Capture the cell that displays the provided text and extract its [x, y] central coordinate. 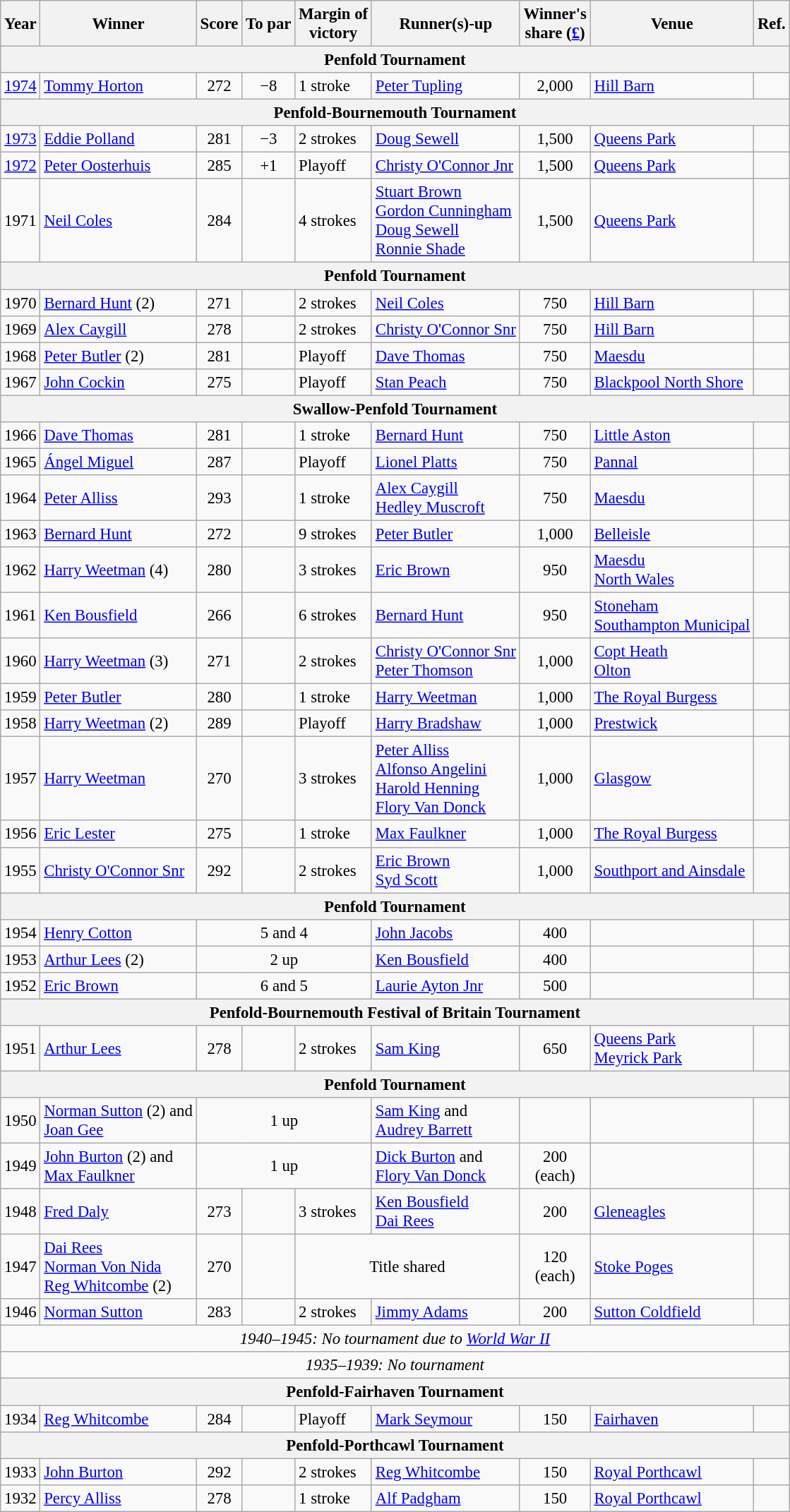
Gleneagles [672, 1211]
500 [555, 986]
1958 [20, 724]
2,000 [555, 86]
John Burton (2) and Max Faulkner [119, 1166]
Alex Caygill Hedley Muscroft [445, 498]
Belleisle [672, 534]
Arthur Lees [119, 1049]
Penfold-Bournemouth Tournament [395, 113]
1970 [20, 303]
Venue [672, 24]
Swallow-Penfold Tournament [395, 409]
Bernard Hunt (2) [119, 303]
5 and 4 [284, 932]
MaesduNorth Wales [672, 570]
+1 [268, 166]
289 [219, 724]
Christy O'Connor Snr Peter Thomson [445, 661]
287 [219, 462]
1960 [20, 661]
Blackpool North Shore [672, 382]
1973 [20, 139]
Little Aston [672, 436]
1940–1945: No tournament due to World War II [395, 1339]
293 [219, 498]
Ángel Miguel [119, 462]
6 and 5 [284, 986]
200(each) [555, 1166]
1957 [20, 779]
1961 [20, 616]
Harry Weetman (3) [119, 661]
Pannal [672, 462]
Mark Seymour [445, 1419]
6 strokes [333, 616]
120(each) [555, 1267]
Jimmy Adams [445, 1312]
1956 [20, 834]
650 [555, 1049]
273 [219, 1211]
1963 [20, 534]
1933 [20, 1472]
Year [20, 24]
Eric Brown Syd Scott [445, 870]
Prestwick [672, 724]
Harry Weetman (4) [119, 570]
1947 [20, 1267]
John Cockin [119, 382]
Winner [119, 24]
Stan Peach [445, 382]
1965 [20, 462]
Norman Sutton (2) and Joan Gee [119, 1121]
Penfold-Porthcawl Tournament [395, 1445]
Henry Cotton [119, 932]
1953 [20, 959]
1962 [20, 570]
John Jacobs [445, 932]
Ken Bousfield Dai Rees [445, 1211]
283 [219, 1312]
Peter Tupling [445, 86]
Eric Lester [119, 834]
1974 [20, 86]
Max Faulkner [445, 834]
Southport and Ainsdale [672, 870]
Peter Oosterhuis [119, 166]
1946 [20, 1312]
2 up [284, 959]
1935–1939: No tournament [395, 1366]
1955 [20, 870]
Stuart Brown Gordon Cunningham Doug Sewell Ronnie Shade [445, 222]
Penfold-Bournemouth Festival of Britain Tournament [395, 1012]
Penfold-Fairhaven Tournament [395, 1392]
Christy O'Connor Jnr [445, 166]
Score [219, 24]
−8 [268, 86]
Doug Sewell [445, 139]
Peter Alliss Alfonso Angelini Harold Henning Flory Van Donck [445, 779]
1948 [20, 1211]
1972 [20, 166]
Sutton Coldfield [672, 1312]
Copt HeathOlton [672, 661]
1964 [20, 498]
Fred Daly [119, 1211]
285 [219, 166]
1949 [20, 1166]
Dick Burton and Flory Van Donck [445, 1166]
Margin ofvictory [333, 24]
Peter Alliss [119, 498]
Winner'sshare (£) [555, 24]
Glasgow [672, 779]
Lionel Platts [445, 462]
1950 [20, 1121]
266 [219, 616]
Sam King and Audrey Barrett [445, 1121]
Percy Alliss [119, 1498]
1966 [20, 436]
Title shared [407, 1267]
Harry Bradshaw [445, 724]
Harry Weetman (2) [119, 724]
1952 [20, 986]
1968 [20, 356]
Alex Caygill [119, 329]
Eddie Polland [119, 139]
StonehamSouthampton Municipal [672, 616]
Sam King [445, 1049]
Laurie Ayton Jnr [445, 986]
1969 [20, 329]
Runner(s)-up [445, 24]
Arthur Lees (2) [119, 959]
Dai Rees Norman Von Nida Reg Whitcombe (2) [119, 1267]
Stoke Poges [672, 1267]
1954 [20, 932]
1967 [20, 382]
Ref. [772, 24]
To par [268, 24]
1951 [20, 1049]
Norman Sutton [119, 1312]
1934 [20, 1419]
Queens ParkMeyrick Park [672, 1049]
1932 [20, 1498]
−3 [268, 139]
1959 [20, 697]
Tommy Horton [119, 86]
1971 [20, 222]
Alf Padgham [445, 1498]
Fairhaven [672, 1419]
Peter Butler (2) [119, 356]
9 strokes [333, 534]
John Burton [119, 1472]
4 strokes [333, 222]
